For the text-containing cell, return its midpoint in (X, Y) coordinate format. 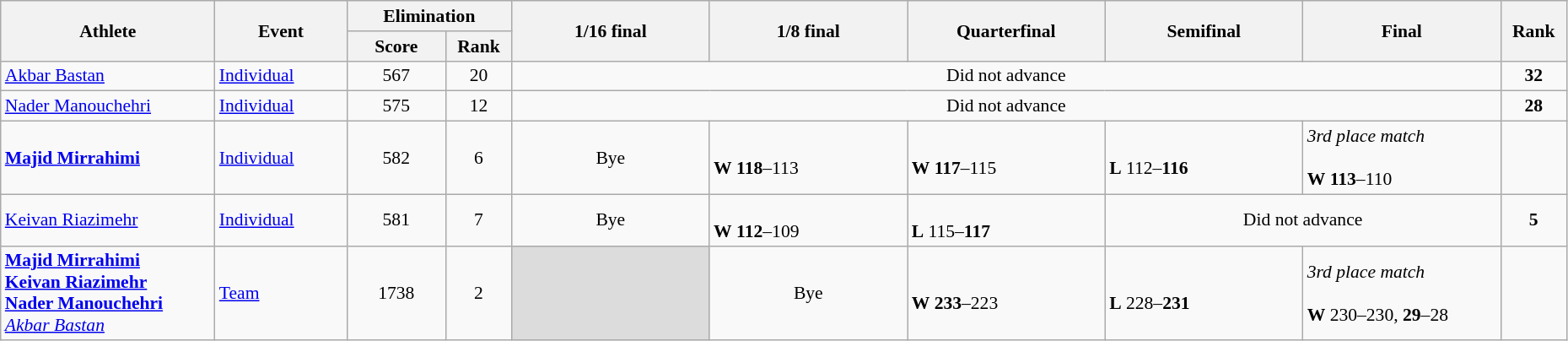
W 233–223 (1007, 293)
1738 (396, 293)
Majid MirrahimiKeivan RiazimehrNader ManouchehriAkbar Bastan (108, 293)
W 118–113 (808, 159)
7 (478, 219)
W 112–109 (808, 219)
Majid Mirrahimi (108, 159)
Nader Manouchehri (108, 106)
Quarterfinal (1007, 30)
20 (478, 76)
575 (396, 106)
Elimination (428, 16)
567 (396, 76)
1/8 final (808, 30)
L 115–117 (1007, 219)
Athlete (108, 30)
581 (396, 219)
Score (396, 46)
Semifinal (1204, 30)
L 112–116 (1204, 159)
Event (281, 30)
Final (1402, 30)
Keivan Riazimehr (108, 219)
1/16 final (611, 30)
3rd place matchW 113–110 (1402, 159)
32 (1533, 76)
5 (1533, 219)
12 (478, 106)
2 (478, 293)
L 228–231 (1204, 293)
W 117–115 (1007, 159)
Akbar Bastan (108, 76)
582 (396, 159)
3rd place matchW 230–230, 29–28 (1402, 293)
28 (1533, 106)
Team (281, 293)
6 (478, 159)
